Return [X, Y] of the center of cell containing provided text 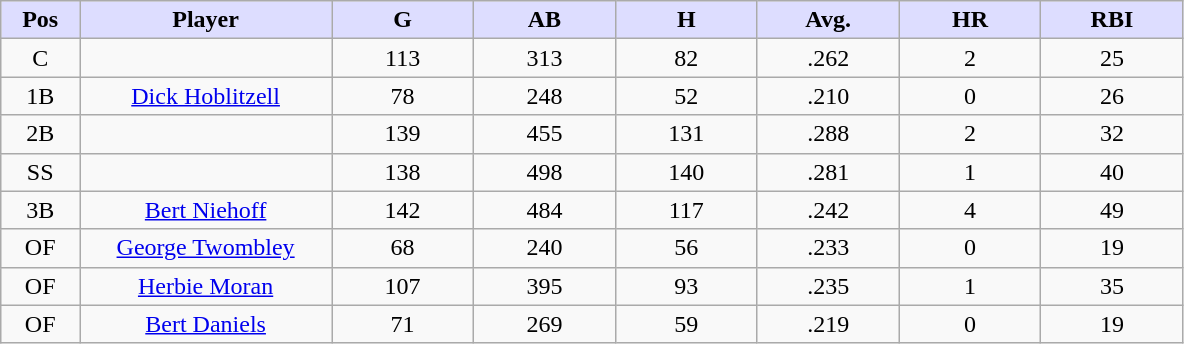
25 [1112, 58]
26 [1112, 96]
117 [686, 210]
313 [545, 58]
52 [686, 96]
3B [40, 210]
32 [1112, 134]
113 [403, 58]
.288 [828, 134]
.242 [828, 210]
Avg. [828, 20]
498 [545, 172]
1B [40, 96]
248 [545, 96]
71 [403, 324]
AB [545, 20]
.210 [828, 96]
George Twombley [206, 248]
Dick Hoblitzell [206, 96]
140 [686, 172]
107 [403, 286]
2B [40, 134]
RBI [1112, 20]
68 [403, 248]
139 [403, 134]
82 [686, 58]
56 [686, 248]
.262 [828, 58]
.219 [828, 324]
484 [545, 210]
131 [686, 134]
Player [206, 20]
78 [403, 96]
93 [686, 286]
4 [970, 210]
SS [40, 172]
Pos [40, 20]
138 [403, 172]
40 [1112, 172]
.281 [828, 172]
HR [970, 20]
H [686, 20]
35 [1112, 286]
Herbie Moran [206, 286]
.235 [828, 286]
Bert Daniels [206, 324]
395 [545, 286]
455 [545, 134]
59 [686, 324]
240 [545, 248]
49 [1112, 210]
142 [403, 210]
G [403, 20]
C [40, 58]
.233 [828, 248]
269 [545, 324]
Bert Niehoff [206, 210]
